Find where the given text appears and provide that cell's center as (x, y) coordinate. 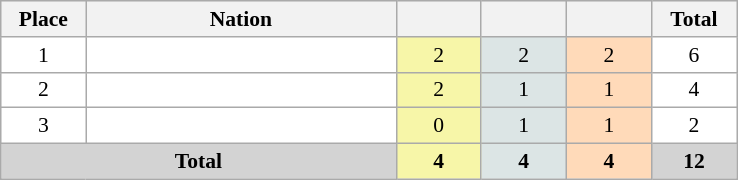
6 (694, 55)
Place (44, 19)
3 (44, 126)
Nation (241, 19)
12 (694, 162)
0 (438, 126)
